Capture the cell that displays the provided text and extract its (x, y) central coordinate. 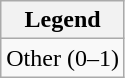
Legend (63, 20)
Other (0–1) (63, 58)
